Search for the cell housing the specified text and yield its [X, Y] center coordinate. 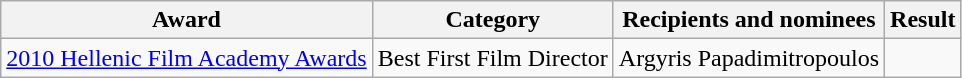
Recipients and nominees [748, 20]
Result [923, 20]
Category [492, 20]
2010 Hellenic Film Academy Awards [186, 58]
Best First Film Director [492, 58]
Award [186, 20]
Argyris Papadimitropoulos [748, 58]
